Output the (X, Y) coordinate of the center of the cell containing the given text.  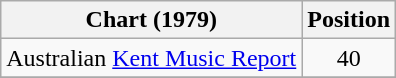
Position (349, 20)
40 (349, 58)
Australian Kent Music Report (152, 58)
Chart (1979) (152, 20)
